Capture the cell that displays the provided text and extract its (x, y) central coordinate. 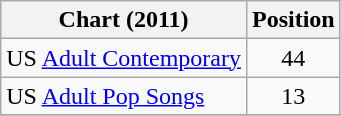
44 (293, 58)
US Adult Contemporary (124, 58)
US Adult Pop Songs (124, 96)
Chart (2011) (124, 20)
13 (293, 96)
Position (293, 20)
